Find where the given text appears and provide that cell's center as (x, y) coordinate. 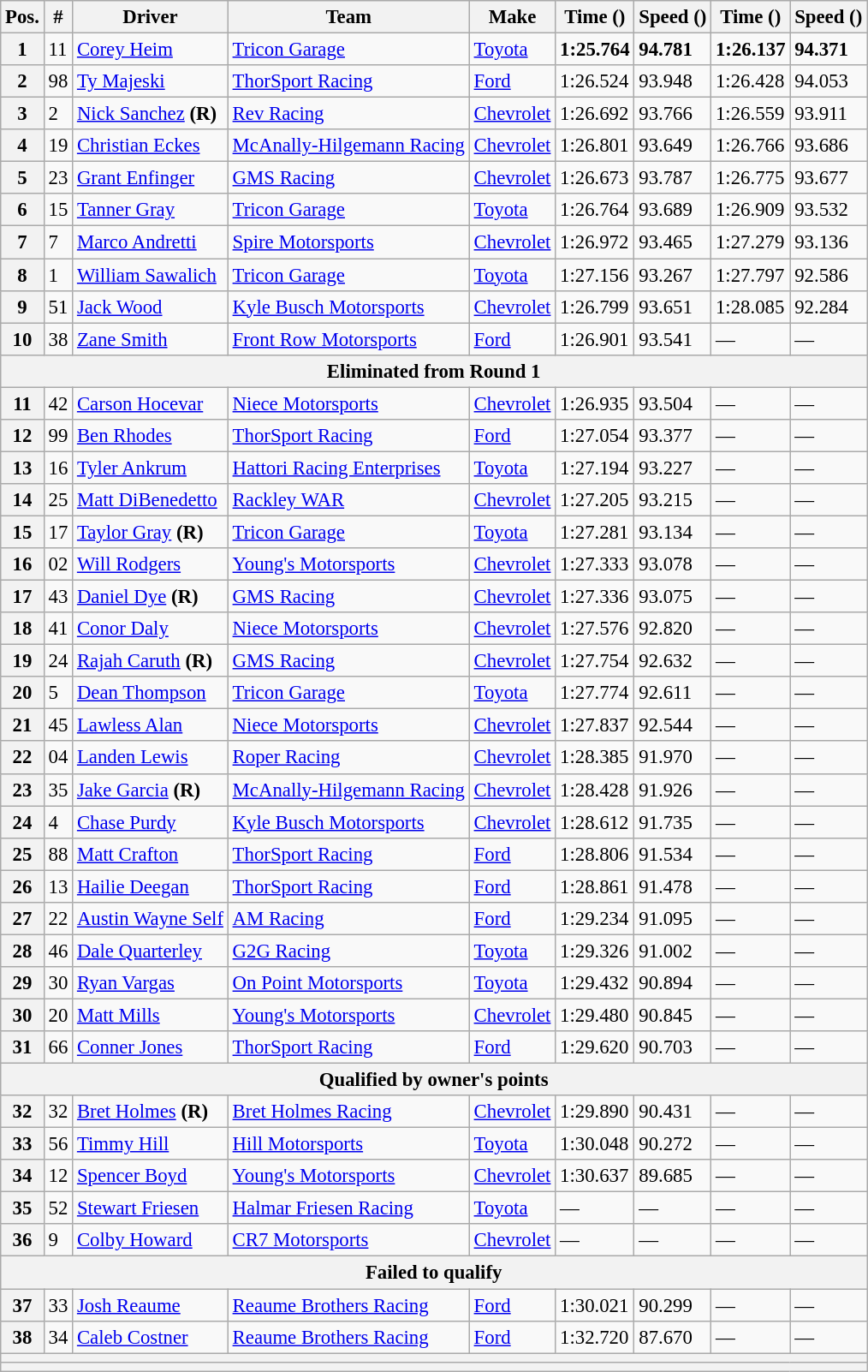
93.649 (673, 146)
1:27.754 (595, 661)
94.781 (673, 50)
90.894 (673, 983)
1:26.764 (595, 210)
1:28.806 (595, 854)
Stewart Friesen (151, 1208)
1:26.799 (595, 307)
Pos. (22, 17)
Roper Racing (348, 758)
1:26.428 (751, 81)
Hailie Deegan (151, 886)
Qualified by owner's points (434, 1080)
Josh Reaume (151, 1305)
Ben Rhodes (151, 436)
1:26.775 (751, 178)
93.377 (673, 436)
93.267 (673, 275)
28 (22, 951)
Rev Racing (348, 114)
Zane Smith (151, 339)
93.766 (673, 114)
1:26.901 (595, 339)
92.632 (673, 661)
Eliminated from Round 1 (434, 371)
1:26.909 (751, 210)
Rackley WAR (348, 500)
1:29.620 (595, 1047)
Driver (151, 17)
1:29.432 (595, 983)
93.227 (673, 468)
Front Row Motorsports (348, 339)
18 (22, 629)
92.544 (673, 725)
1:27.205 (595, 500)
92.611 (673, 693)
AM Racing (348, 919)
43 (58, 597)
1:27.156 (595, 275)
92.586 (829, 275)
91.095 (673, 919)
1:27.576 (595, 629)
93.689 (673, 210)
87.670 (673, 1337)
93.078 (673, 564)
90.299 (673, 1305)
Ryan Vargas (151, 983)
Conor Daly (151, 629)
1:30.021 (595, 1305)
G2G Racing (348, 951)
Lawless Alan (151, 725)
1:26.935 (595, 403)
91.534 (673, 854)
Jake Garcia (R) (151, 790)
Failed to qualify (434, 1273)
Team (348, 17)
29 (22, 983)
Corey Heim (151, 50)
Dale Quarterley (151, 951)
Jack Wood (151, 307)
Will Rodgers (151, 564)
94.053 (829, 81)
31 (22, 1047)
William Sawalich (151, 275)
Carson Hocevar (151, 403)
90.703 (673, 1047)
1:27.281 (595, 532)
1:26.559 (751, 114)
91.478 (673, 886)
1:28.428 (595, 790)
Christian Eckes (151, 146)
1:27.194 (595, 468)
90.845 (673, 1015)
1:28.861 (595, 886)
04 (58, 758)
Halmar Friesen Racing (348, 1208)
89.685 (673, 1176)
Colby Howard (151, 1241)
66 (58, 1047)
1:29.234 (595, 919)
1:29.480 (595, 1015)
93.911 (829, 114)
Landen Lewis (151, 758)
1:25.764 (595, 50)
1:27.774 (595, 693)
93.948 (673, 81)
21 (22, 725)
14 (22, 500)
Caleb Costner (151, 1337)
Conner Jones (151, 1047)
1:26.673 (595, 178)
1:29.326 (595, 951)
1:26.801 (595, 146)
93.504 (673, 403)
93.677 (829, 178)
02 (58, 564)
92.284 (829, 307)
1:28.612 (595, 822)
1:29.890 (595, 1112)
46 (58, 951)
52 (58, 1208)
93.532 (829, 210)
94.371 (829, 50)
Nick Sanchez (R) (151, 114)
Marco Andretti (151, 242)
91.735 (673, 822)
91.926 (673, 790)
Hill Motorsports (348, 1144)
1:30.637 (595, 1176)
Spire Motorsports (348, 242)
93.686 (829, 146)
Austin Wayne Self (151, 919)
93.075 (673, 597)
98 (58, 81)
93.134 (673, 532)
1:32.720 (595, 1337)
41 (58, 629)
# (58, 17)
Dean Thompson (151, 693)
93.465 (673, 242)
Matt Mills (151, 1015)
42 (58, 403)
Bret Holmes Racing (348, 1112)
1:27.054 (595, 436)
1:26.524 (595, 81)
10 (22, 339)
Tyler Ankrum (151, 468)
Spencer Boyd (151, 1176)
1:26.972 (595, 242)
6 (22, 210)
Matt DiBenedetto (151, 500)
93.541 (673, 339)
91.002 (673, 951)
Hattori Racing Enterprises (348, 468)
Chase Purdy (151, 822)
88 (58, 854)
1:28.085 (751, 307)
Taylor Gray (R) (151, 532)
37 (22, 1305)
Timmy Hill (151, 1144)
56 (58, 1144)
26 (22, 886)
3 (22, 114)
On Point Motorsports (348, 983)
99 (58, 436)
93.215 (673, 500)
Bret Holmes (R) (151, 1112)
Matt Crafton (151, 854)
93.136 (829, 242)
8 (22, 275)
Daniel Dye (R) (151, 597)
1:27.336 (595, 597)
1:26.692 (595, 114)
51 (58, 307)
27 (22, 919)
90.431 (673, 1112)
Ty Majeski (151, 81)
36 (22, 1241)
CR7 Motorsports (348, 1241)
1:26.766 (751, 146)
93.787 (673, 178)
92.820 (673, 629)
Grant Enfinger (151, 178)
1:27.797 (751, 275)
45 (58, 725)
1:26.137 (751, 50)
1:30.048 (595, 1144)
1:27.837 (595, 725)
90.272 (673, 1144)
1:27.333 (595, 564)
Rajah Caruth (R) (151, 661)
Make (512, 17)
91.970 (673, 758)
1:27.279 (751, 242)
93.651 (673, 307)
1:28.385 (595, 758)
Tanner Gray (151, 210)
